Capture the cell that displays the provided text and extract its (X, Y) central coordinate. 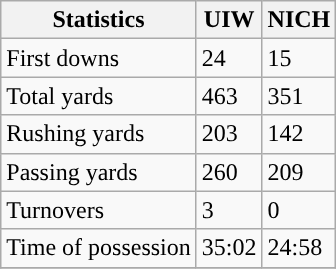
15 (299, 58)
24:58 (299, 248)
209 (299, 172)
NICH (299, 20)
UIW (229, 20)
Total yards (99, 96)
3 (229, 210)
Statistics (99, 20)
142 (299, 134)
463 (229, 96)
35:02 (229, 248)
First downs (99, 58)
Turnovers (99, 210)
351 (299, 96)
24 (229, 58)
203 (229, 134)
Passing yards (99, 172)
Time of possession (99, 248)
260 (229, 172)
0 (299, 210)
Rushing yards (99, 134)
